Locate the cell with the specified text and output its [x, y] center coordinate. 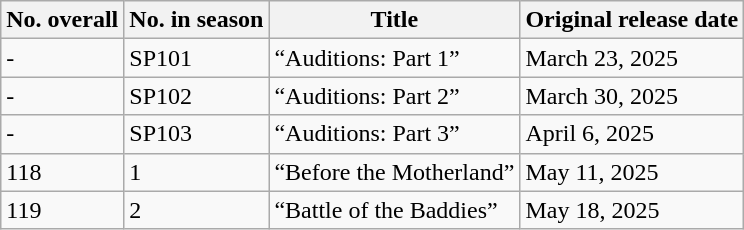
March 23, 2025 [632, 58]
SP101 [196, 58]
“Before the Motherland” [394, 172]
“Auditions: Part 3” [394, 134]
May 18, 2025 [632, 210]
2 [196, 210]
March 30, 2025 [632, 96]
Title [394, 20]
119 [62, 210]
May 11, 2025 [632, 172]
118 [62, 172]
“Battle of the Baddies” [394, 210]
1 [196, 172]
April 6, 2025 [632, 134]
No. in season [196, 20]
“Auditions: Part 2” [394, 96]
SP102 [196, 96]
Original release date [632, 20]
No. overall [62, 20]
“Auditions: Part 1” [394, 58]
SP103 [196, 134]
